Provide the [x, y] coordinate of the cell's center where the given text is located.  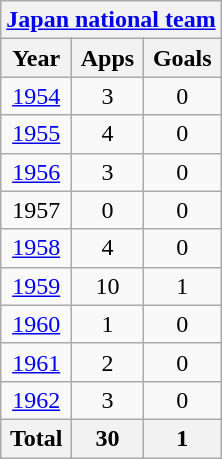
1961 [36, 362]
1955 [36, 134]
10 [108, 286]
Goals [182, 58]
1958 [36, 248]
1959 [36, 286]
Apps [108, 58]
1960 [36, 324]
1954 [36, 96]
2 [108, 362]
1956 [36, 172]
Year [36, 58]
1962 [36, 400]
30 [108, 438]
Total [36, 438]
1957 [36, 210]
Japan national team [111, 20]
